Detect which cell encompasses the target text, then output its [X, Y] center coordinate. 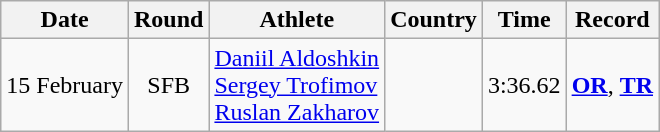
15 February [65, 85]
Daniil Aldoshkin Sergey Trofimov Ruslan Zakharov [297, 85]
OR, TR [612, 85]
Time [524, 20]
Country [434, 20]
Athlete [297, 20]
SFB [168, 85]
Round [168, 20]
Date [65, 20]
3:36.62 [524, 85]
Record [612, 20]
